Return the [x, y] coordinate for the center point of the cell that contains the specified text.  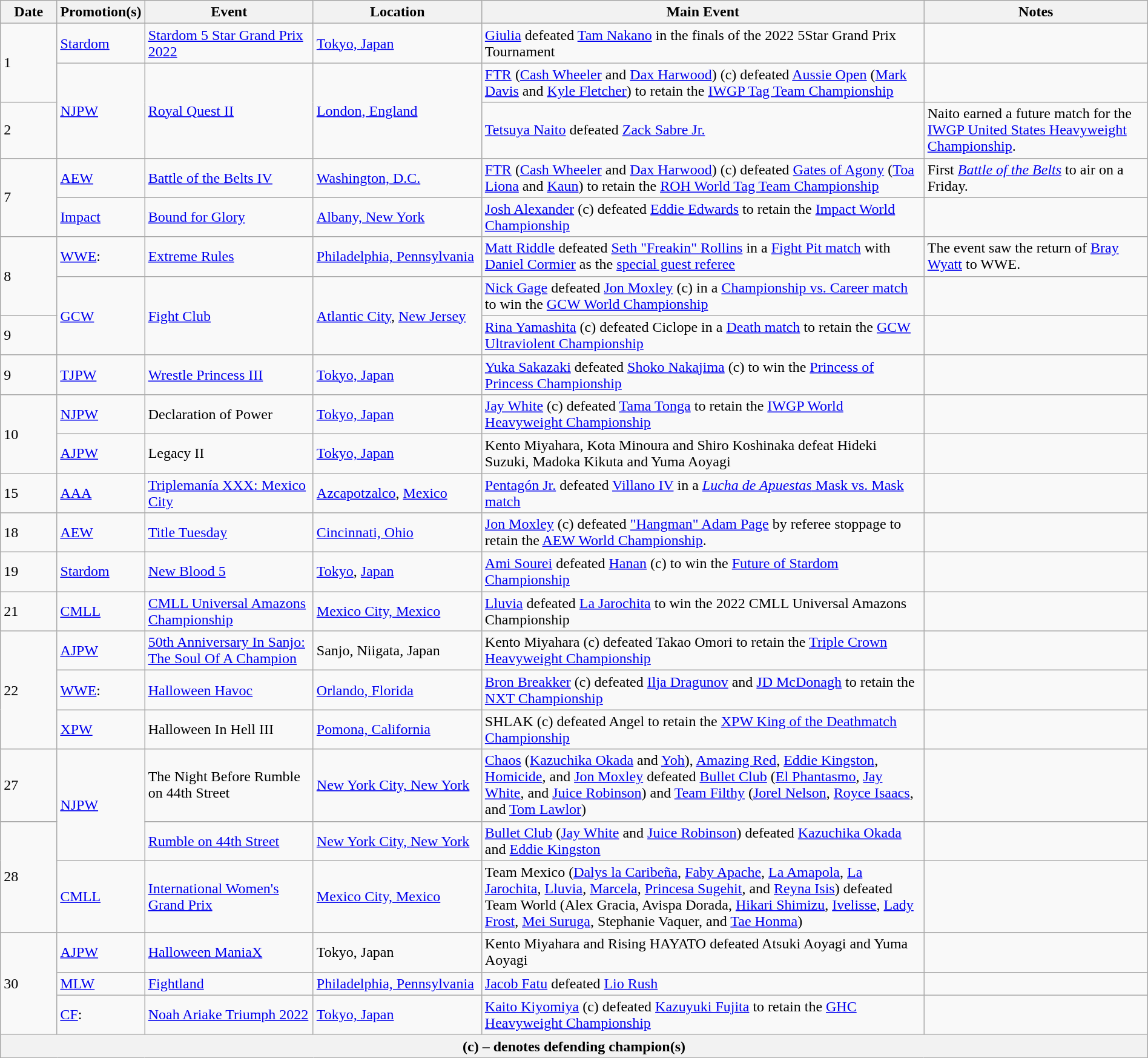
Washington, D.C. [397, 178]
Triplemanía XXX: Mexico City [229, 493]
CMLL Universal Amazons Championship [229, 612]
Impact [101, 217]
The Night Before Rumble on 44th Street [229, 785]
Legacy II [229, 453]
New Blood 5 [229, 572]
SHLAK (c) defeated Angel to retain the XPW King of the Deathmatch Championship [702, 729]
International Women's Grand Prix [229, 896]
Kento Miyahara (c) defeated Takao Omori to retain the Triple Crown Heavyweight Championship [702, 650]
TJPW [101, 374]
Giulia defeated Tam Nakano in the finals of the 2022 5Star Grand Prix Tournament [702, 44]
Battle of the Belts IV [229, 178]
Josh Alexander (c) defeated Eddie Edwards to retain the Impact World Championship [702, 217]
Pomona, California [397, 729]
Kento Miyahara and Rising HAYATO defeated Atsuki Aoyagi and Yuma Aoyagi [702, 952]
10 [29, 434]
Pentagón Jr. defeated Villano IV in a Lucha de Apuestas Mask vs. Mask match [702, 493]
XPW [101, 729]
Extreme Rules [229, 257]
Date [29, 12]
Event [229, 12]
Nick Gage defeated Jon Moxley (c) in a Championship vs. Career match to win the GCW World Championship [702, 296]
Tetsuya Naito defeated Zack Sabre Jr. [702, 130]
Cincinnati, Ohio [397, 533]
AAA [101, 493]
28 [29, 877]
Ami Sourei defeated Hanan (c) to win the Future of Stardom Championship [702, 572]
15 [29, 493]
2 [29, 130]
First Battle of the Belts to air on a Friday. [1035, 178]
30 [29, 984]
Jay White (c) defeated Tama Tonga to retain the IWGP World Heavyweight Championship [702, 414]
Yuka Sakazaki defeated Shoko Nakajima (c) to win the Princess of Princess Championship [702, 374]
Main Event [702, 12]
The event saw the return of Bray Wyatt to WWE. [1035, 257]
Royal Quest II [229, 110]
Notes [1035, 12]
Location [397, 12]
Kento Miyahara, Kota Minoura and Shiro Koshinaka defeat Hideki Suzuki, Madoka Kikuta and Yuma Aoyagi [702, 453]
Lluvia defeated La Jarochita to win the 2022 CMLL Universal Amazons Championship [702, 612]
Declaration of Power [229, 414]
Noah Ariake Triumph 2022 [229, 1015]
Title Tuesday [229, 533]
Bron Breakker (c) defeated Ilja Dragunov and JD McDonagh to retain the NXT Championship [702, 690]
Kaito Kiyomiya (c) defeated Kazuyuki Fujita to retain the GHC Heavyweight Championship [702, 1015]
FTR (Cash Wheeler and Dax Harwood) (c) defeated Gates of Agony (Toa Liona and Kaun) to retain the ROH World Tag Team Championship [702, 178]
Halloween Havoc [229, 690]
1 [29, 63]
7 [29, 197]
Halloween In Hell III [229, 729]
Fight Club [229, 316]
8 [29, 276]
CF: [101, 1015]
(c) – denotes defending champion(s) [574, 1046]
Rina Yamashita (c) defeated Ciclope in a Death match to retain the GCW Ultraviolent Championship [702, 336]
MLW [101, 984]
GCW [101, 316]
Promotion(s) [101, 12]
Naito earned a future match for the IWGP United States Heavyweight Championship. [1035, 130]
19 [29, 572]
Rumble on 44th Street [229, 841]
Jon Moxley (c) defeated "Hangman" Adam Page by referee stoppage to retain the AEW World Championship. [702, 533]
Jacob Fatu defeated Lio Rush [702, 984]
Fightland [229, 984]
Atlantic City, New Jersey [397, 316]
Matt Riddle defeated Seth "Freakin" Rollins in a Fight Pit match with Daniel Cormier as the special guest referee [702, 257]
Bound for Glory [229, 217]
Stardom 5 Star Grand Prix 2022 [229, 44]
Azcapotzalco, Mexico [397, 493]
27 [29, 785]
21 [29, 612]
FTR (Cash Wheeler and Dax Harwood) (c) defeated Aussie Open (Mark Davis and Kyle Fletcher) to retain the IWGP Tag Team Championship [702, 82]
50th Anniversary In Sanjo: The Soul Of A Champion [229, 650]
Halloween ManiaX [229, 952]
22 [29, 690]
Sanjo, Niigata, Japan [397, 650]
Bullet Club (Jay White and Juice Robinson) defeated Kazuchika Okada and Eddie Kingston [702, 841]
Orlando, Florida [397, 690]
Albany, New York [397, 217]
Wrestle Princess III [229, 374]
18 [29, 533]
London, England [397, 110]
